Identify which cell holds the provided text, then report its (x, y) central coordinate. 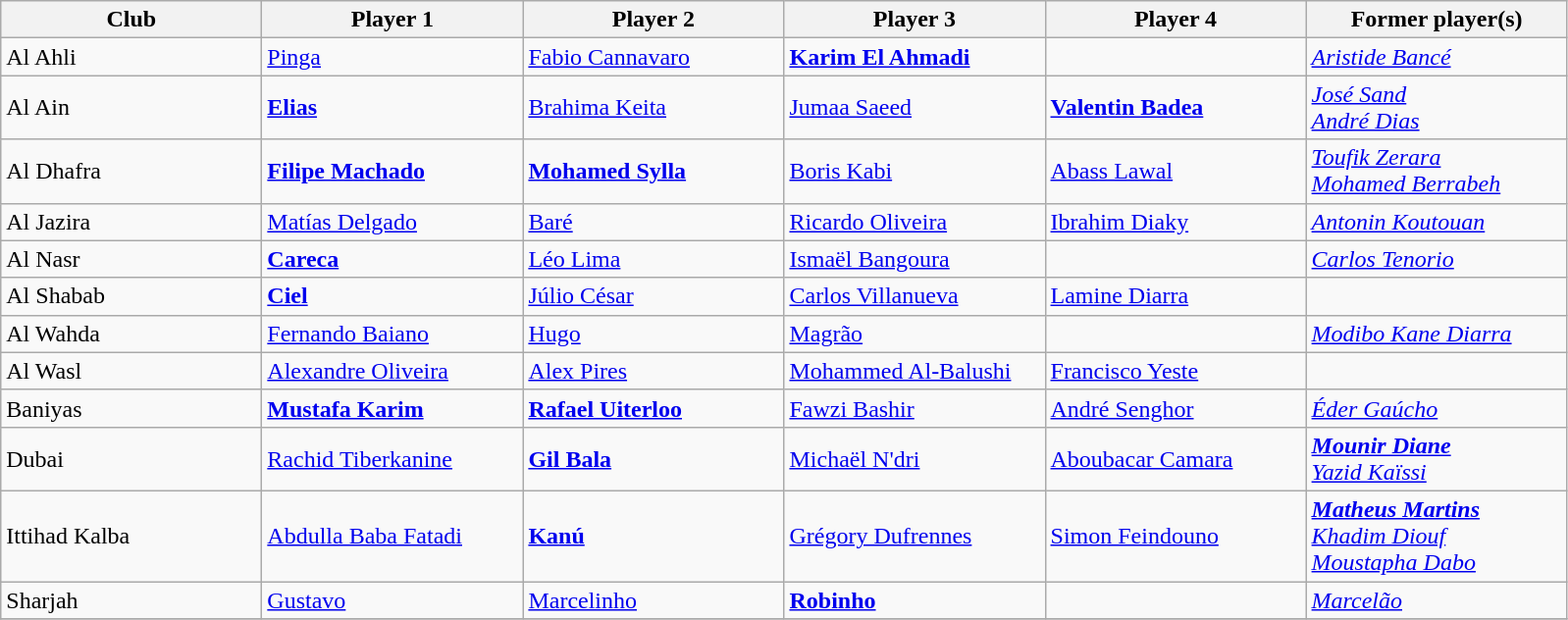
Player 2 (653, 20)
Hugo (653, 334)
Robinho (915, 599)
Simon Feindouno (1176, 536)
Al Wahda (131, 334)
Player 4 (1176, 20)
Mohammed Al-Balushi (915, 371)
Karim El Ahmadi (915, 57)
José Sand André Dias (1437, 108)
Francisco Yeste (1176, 371)
Marcelão (1437, 599)
Lamine Diarra (1176, 296)
Elias (392, 108)
Gustavo (392, 599)
Al Dhafra (131, 171)
Former player(s) (1437, 20)
Antonin Koutouan (1437, 222)
Abdulla Baba Fatadi (392, 536)
Aristide Bancé (1437, 57)
Kanú (653, 536)
Baré (653, 222)
Fabio Cannavaro (653, 57)
Jumaa Saeed (915, 108)
Carlos Tenorio (1437, 259)
Matías Delgado (392, 222)
Ittihad Kalba (131, 536)
Mounir Diane Yazid Kaïssi (1437, 459)
Modibo Kane Diarra (1437, 334)
Dubai (131, 459)
Al Jazira (131, 222)
Alex Pires (653, 371)
Al Ahli (131, 57)
Brahima Keita (653, 108)
André Senghor (1176, 408)
Ricardo Oliveira (915, 222)
Michaël N'dri (915, 459)
Club (131, 20)
Rachid Tiberkanine (392, 459)
Júlio César (653, 296)
Al Ain (131, 108)
Alexandre Oliveira (392, 371)
Carlos Villanueva (915, 296)
Aboubacar Camara (1176, 459)
Pinga (392, 57)
Marcelinho (653, 599)
Valentin Badea (1176, 108)
Léo Lima (653, 259)
Boris Kabi (915, 171)
Al Wasl (131, 371)
Éder Gaúcho (1437, 408)
Al Nasr (131, 259)
Grégory Dufrennes (915, 536)
Player 1 (392, 20)
Ismaël Bangoura (915, 259)
Mohamed Sylla (653, 171)
Magrão (915, 334)
Careca (392, 259)
Player 3 (915, 20)
Ciel (392, 296)
Sharjah (131, 599)
Filipe Machado (392, 171)
Al Shabab (131, 296)
Ibrahim Diaky (1176, 222)
Baniyas (131, 408)
Gil Bala (653, 459)
Fawzi Bashir (915, 408)
Matheus Martins Khadim Diouf Moustapha Dabo (1437, 536)
Abass Lawal (1176, 171)
Fernando Baiano (392, 334)
Rafael Uiterloo (653, 408)
Mustafa Karim (392, 408)
Toufik Zerara Mohamed Berrabeh (1437, 171)
